From the cell containing the given text, extract its center point as [x, y] coordinate. 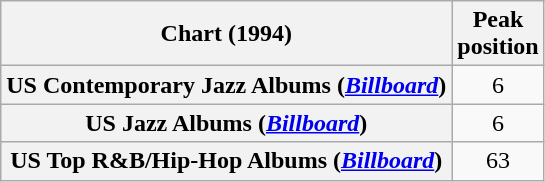
US Jazz Albums (Billboard) [226, 123]
63 [498, 161]
US Contemporary Jazz Albums (Billboard) [226, 85]
US Top R&B/Hip-Hop Albums (Billboard) [226, 161]
Chart (1994) [226, 34]
Peak position [498, 34]
